Extract the (x, y) coordinate from the center of the cell holding the provided text.  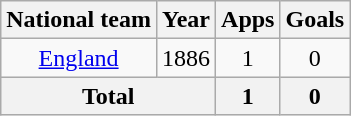
England (79, 58)
1886 (186, 58)
Total (108, 96)
Goals (315, 20)
Apps (248, 20)
Year (186, 20)
National team (79, 20)
